Extract the (X, Y) coordinate from the center of the cell holding the provided text.  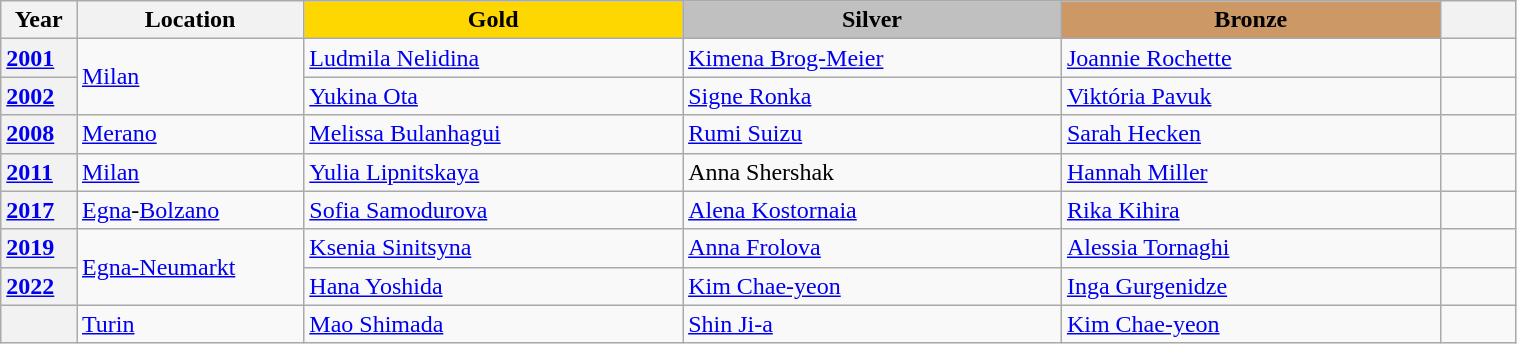
2001 (39, 58)
Ksenia Sinitsyna (494, 248)
Anna Shershak (872, 172)
Sofia Samodurova (494, 210)
Location (190, 20)
Silver (872, 20)
Melissa Bulanhagui (494, 134)
Joannie Rochette (1250, 58)
Anna Frolova (872, 248)
Rika Kihira (1250, 210)
Inga Gurgenidze (1250, 286)
Viktória Pavuk (1250, 96)
Hana Yoshida (494, 286)
Bronze (1250, 20)
2019 (39, 248)
Yulia Lipnitskaya (494, 172)
Alessia Tornaghi (1250, 248)
2017 (39, 210)
Egna-Neumarkt (190, 267)
Hannah Miller (1250, 172)
Egna-Bolzano (190, 210)
2022 (39, 286)
Shin Ji-a (872, 324)
Year (39, 20)
Sarah Hecken (1250, 134)
Mao Shimada (494, 324)
Ludmila Nelidina (494, 58)
Merano (190, 134)
Signe Ronka (872, 96)
2011 (39, 172)
Rumi Suizu (872, 134)
Alena Kostornaia (872, 210)
Gold (494, 20)
2002 (39, 96)
Yukina Ota (494, 96)
Kimena Brog-Meier (872, 58)
2008 (39, 134)
Turin (190, 324)
